Return the (X, Y) coordinate for the center point of the cell that contains the specified text.  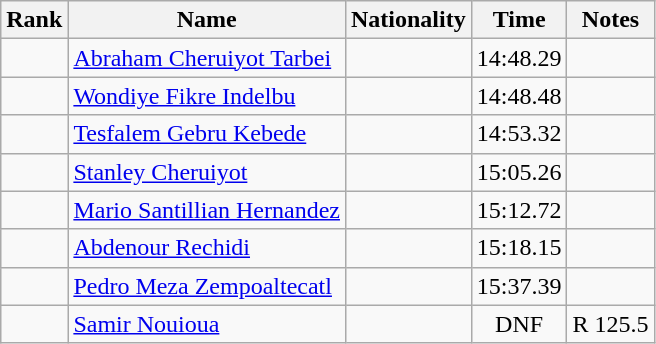
15:37.39 (519, 286)
Notes (610, 20)
R 125.5 (610, 324)
Samir Nouioua (207, 324)
15:05.26 (519, 172)
14:48.48 (519, 96)
14:53.32 (519, 134)
DNF (519, 324)
Rank (34, 20)
Time (519, 20)
Pedro Meza Zempoaltecatl (207, 286)
15:12.72 (519, 210)
15:18.15 (519, 248)
Tesfalem Gebru Kebede (207, 134)
14:48.29 (519, 58)
Name (207, 20)
Nationality (408, 20)
Mario Santillian Hernandez (207, 210)
Abraham Cheruiyot Tarbei (207, 58)
Stanley Cheruiyot (207, 172)
Wondiye Fikre Indelbu (207, 96)
Abdenour Rechidi (207, 248)
